Capture the cell that displays the provided text and extract its [X, Y] central coordinate. 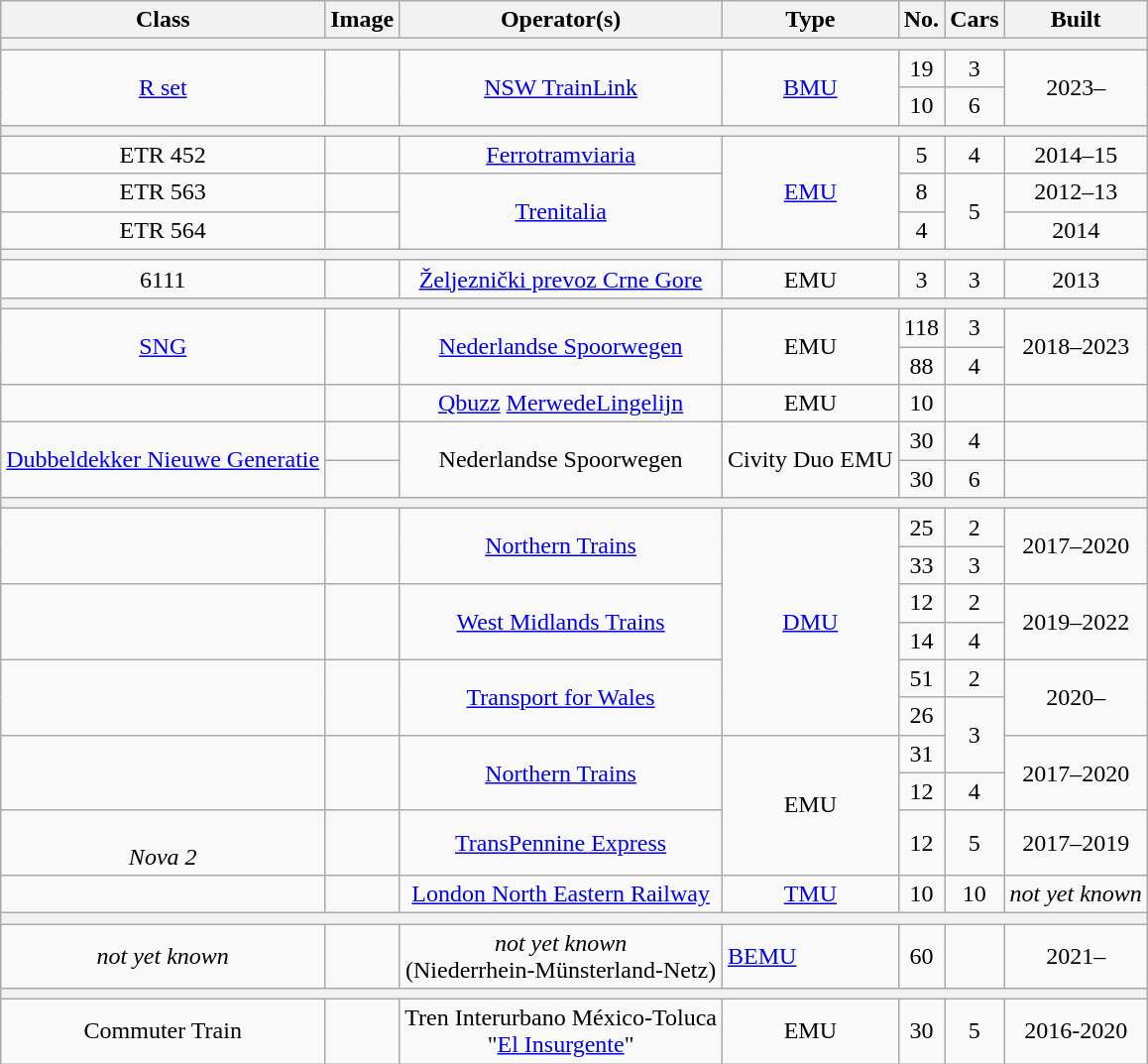
Civity Duo EMU [810, 460]
33 [921, 565]
SNG [163, 346]
London North Eastern Railway [561, 893]
118 [921, 327]
2012–13 [1076, 192]
Class [163, 20]
2014–15 [1076, 155]
60 [921, 956]
DMU [810, 622]
2013 [1076, 279]
19 [921, 68]
No. [921, 20]
Commuter Train [163, 1031]
ETR 563 [163, 192]
25 [921, 528]
26 [921, 716]
2018–2023 [1076, 346]
2023– [1076, 87]
Cars [975, 20]
ETR 452 [163, 155]
West Midlands Trains [561, 622]
R set [163, 87]
Trenitalia [561, 211]
2017–2019 [1076, 843]
Qbuzz MerwedeLingelijn [561, 404]
2020– [1076, 697]
TMU [810, 893]
2019–2022 [1076, 622]
BMU [810, 87]
Image [363, 20]
6111 [163, 279]
31 [921, 754]
NSW TrainLink [561, 87]
51 [921, 678]
14 [921, 641]
Operator(s) [561, 20]
Tren Interurbano México-Toluca"El Insurgente" [561, 1031]
Transport for Wales [561, 697]
Built [1076, 20]
not yet known(Niederrhein-Münsterland-Netz) [561, 956]
Dubbeldekker Nieuwe Generatie [163, 460]
BEMU [810, 956]
2014 [1076, 230]
Nova 2 [163, 843]
Željeznički prevoz Crne Gore [561, 279]
8 [921, 192]
Type [810, 20]
88 [921, 366]
ETR 564 [163, 230]
Ferrotramviaria [561, 155]
2016-2020 [1076, 1031]
TransPennine Express [561, 843]
2021– [1076, 956]
